For the text-containing cell, return its midpoint in (X, Y) coordinate format. 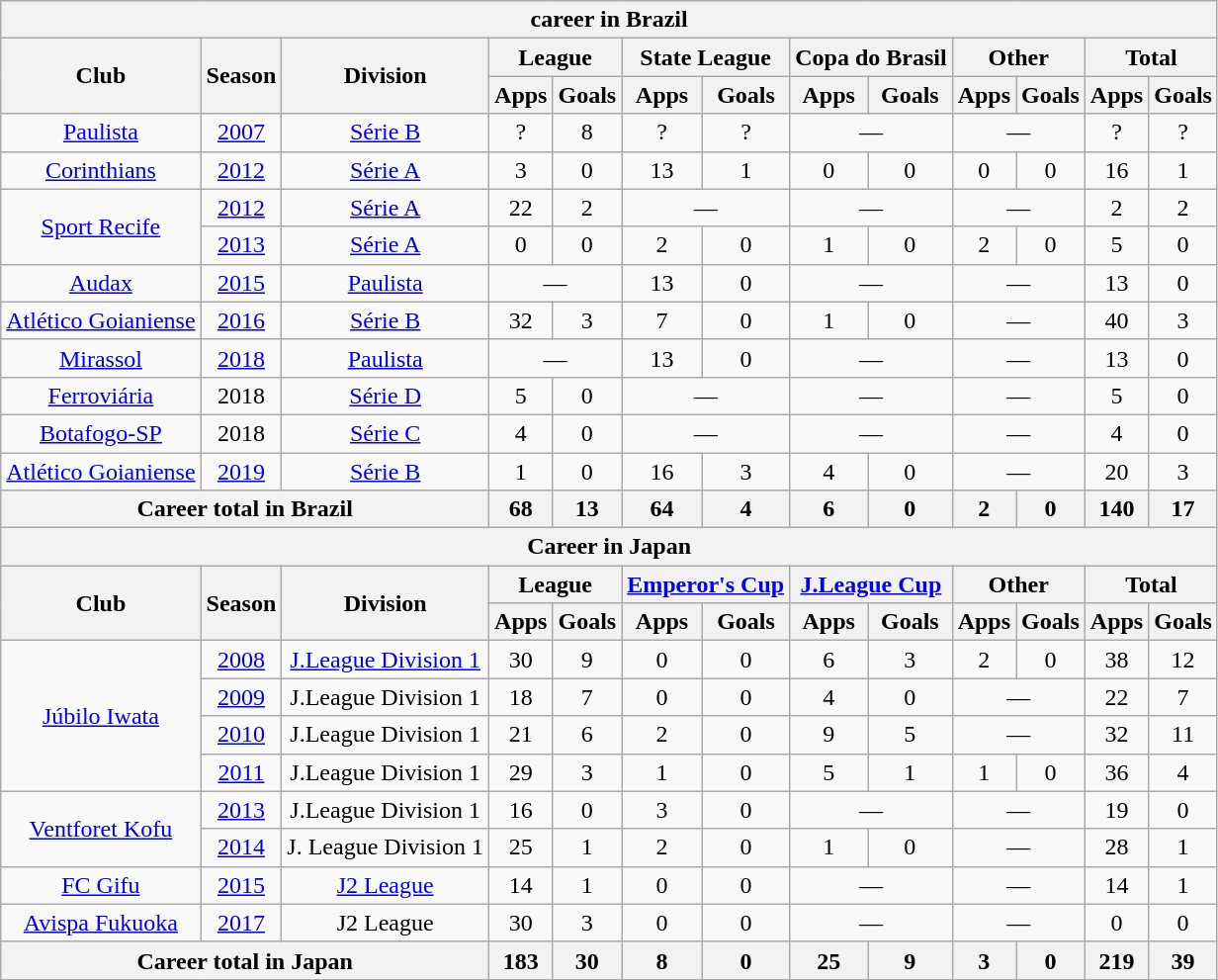
19 (1116, 810)
Série C (386, 433)
Career total in Brazil (245, 509)
2007 (241, 133)
140 (1116, 509)
Career total in Japan (245, 960)
FC Gifu (101, 885)
Corinthians (101, 170)
Botafogo-SP (101, 433)
2009 (241, 697)
Sport Recife (101, 226)
2010 (241, 735)
Ventforet Kofu (101, 829)
36 (1116, 772)
Júbilo Iwata (101, 716)
29 (521, 772)
40 (1116, 320)
18 (521, 697)
64 (662, 509)
Série D (386, 396)
11 (1183, 735)
Career in Japan (609, 547)
2011 (241, 772)
career in Brazil (609, 20)
2016 (241, 320)
State League (706, 57)
39 (1183, 960)
2017 (241, 923)
Mirassol (101, 358)
38 (1116, 660)
J.League Cup (871, 584)
20 (1116, 472)
12 (1183, 660)
2014 (241, 847)
219 (1116, 960)
17 (1183, 509)
183 (521, 960)
Audax (101, 283)
2019 (241, 472)
28 (1116, 847)
Copa do Brasil (871, 57)
J. League Division 1 (386, 847)
2008 (241, 660)
Ferroviária (101, 396)
Avispa Fukuoka (101, 923)
Emperor's Cup (706, 584)
21 (521, 735)
68 (521, 509)
